Detect which cell encompasses the target text, then output its [x, y] center coordinate. 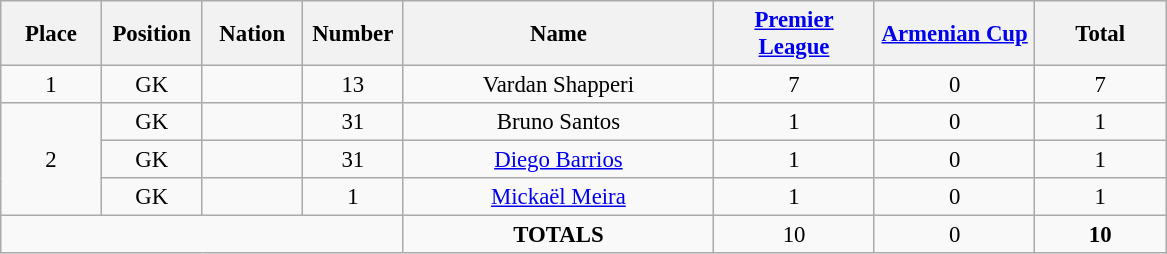
Position [152, 34]
Place [52, 34]
Nation [252, 34]
Name [558, 34]
Diego Barrios [558, 160]
2 [52, 160]
Total [1100, 34]
TOTALS [558, 235]
Mickaël Meira [558, 197]
Armenian Cup [954, 34]
Premier League [794, 34]
13 [354, 85]
Number [354, 34]
Vardan Shapperi [558, 85]
Bruno Santos [558, 122]
